Detect which cell encompasses the target text, then output its [X, Y] center coordinate. 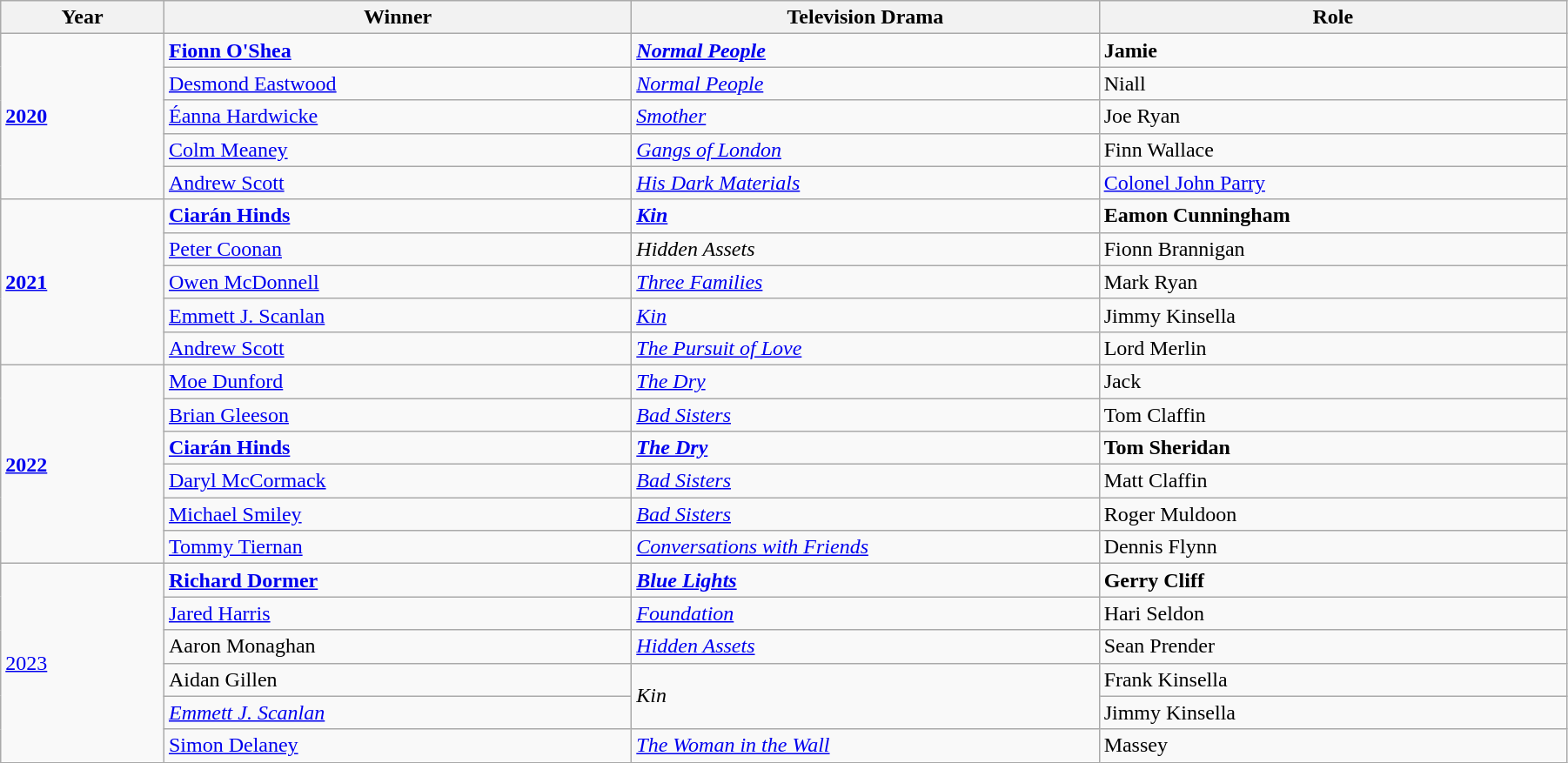
Michael Smiley [397, 514]
Peter Coonan [397, 249]
Fionn O'Shea [397, 50]
Niall [1333, 84]
Sean Prender [1333, 646]
Dennis Flynn [1333, 547]
Three Families [865, 282]
Finn Wallace [1333, 150]
Joe Ryan [1333, 117]
Colm Meaney [397, 150]
2020 [83, 117]
Jack [1333, 381]
Year [83, 17]
Moe Dunford [397, 381]
Smother [865, 117]
Simon Delaney [397, 746]
Brian Gleeson [397, 415]
Aidan Gillen [397, 679]
Roger Muldoon [1333, 514]
Colonel John Parry [1333, 183]
Tommy Tiernan [397, 547]
Desmond Eastwood [397, 84]
Tom Sheridan [1333, 448]
2023 [83, 663]
Fionn Brannigan [1333, 249]
Daryl McCormack [397, 481]
2022 [83, 464]
Tom Claffin [1333, 415]
The Pursuit of Love [865, 348]
Jamie [1333, 50]
Jared Harris [397, 613]
Gangs of London [865, 150]
Lord Merlin [1333, 348]
His Dark Materials [865, 183]
The Woman in the Wall [865, 746]
Blue Lights [865, 580]
Winner [397, 17]
Conversations with Friends [865, 547]
Owen McDonnell [397, 282]
Gerry Cliff [1333, 580]
2021 [83, 282]
Foundation [865, 613]
Matt Claffin [1333, 481]
Hari Seldon [1333, 613]
Éanna Hardwicke [397, 117]
Role [1333, 17]
Massey [1333, 746]
Frank Kinsella [1333, 679]
Aaron Monaghan [397, 646]
Mark Ryan [1333, 282]
Eamon Cunningham [1333, 216]
Television Drama [865, 17]
Richard Dormer [397, 580]
